Detect which cell encompasses the target text, then output its (X, Y) center coordinate. 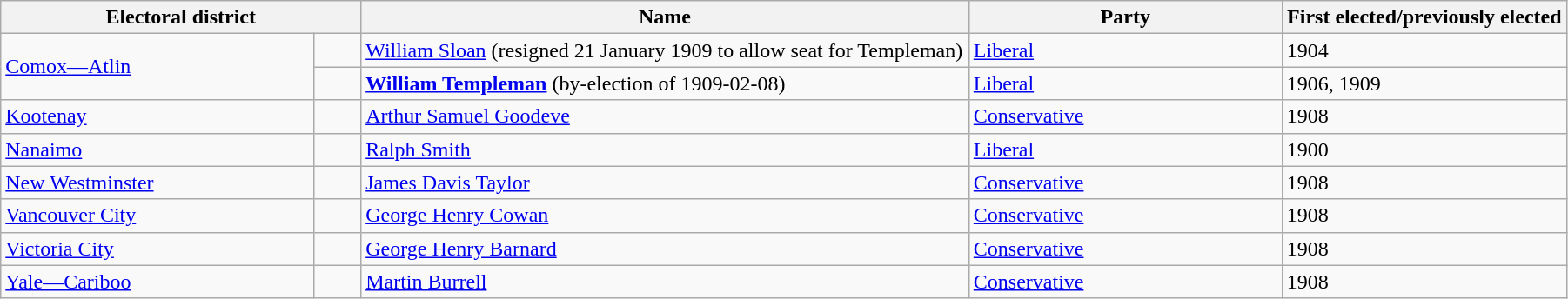
Yale—Cariboo (157, 282)
Kootenay (157, 116)
New Westminster (157, 183)
Name (665, 17)
1906, 1909 (1424, 83)
First elected/previously elected (1424, 17)
Martin Burrell (665, 282)
Nanaimo (157, 149)
George Henry Barnard (665, 249)
Electoral district (181, 17)
James Davis Taylor (665, 183)
Vancouver City (157, 216)
1904 (1424, 50)
Arthur Samuel Goodeve (665, 116)
Party (1125, 17)
Ralph Smith (665, 149)
Victoria City (157, 249)
1900 (1424, 149)
William Sloan (resigned 21 January 1909 to allow seat for Templeman) (665, 50)
George Henry Cowan (665, 216)
Comox—Atlin (157, 67)
William Templeman (by-election of 1909-02-08) (665, 83)
